Locate the cell with the specified text and output its [x, y] center coordinate. 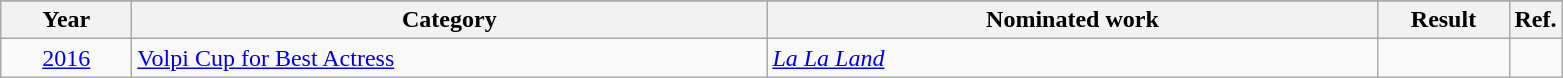
Category [450, 20]
La La Land [1072, 58]
Result [1444, 20]
2016 [66, 58]
Year [66, 20]
Volpi Cup for Best Actress [450, 58]
Ref. [1536, 20]
Nominated work [1072, 20]
